Output the [X, Y] coordinate of the center of the cell containing the given text.  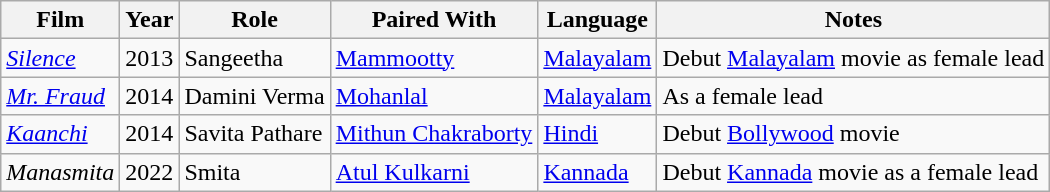
Notes [854, 20]
2013 [150, 58]
Paired With [434, 20]
Silence [60, 58]
Debut Bollywood movie [854, 134]
Mammootty [434, 58]
As a female lead [854, 96]
Sangeetha [254, 58]
Savita Pathare [254, 134]
Language [598, 20]
Film [60, 20]
Year [150, 20]
Mithun Chakraborty [434, 134]
Smita [254, 172]
Damini Verma [254, 96]
Debut Malayalam movie as female lead [854, 58]
Manasmita [60, 172]
2022 [150, 172]
Debut Kannada movie as a female lead [854, 172]
Mr. Fraud [60, 96]
Atul Kulkarni [434, 172]
Role [254, 20]
Kannada [598, 172]
Kaanchi [60, 134]
Mohanlal [434, 96]
Hindi [598, 134]
